Return the (X, Y) coordinate for the center point of the cell that contains the specified text.  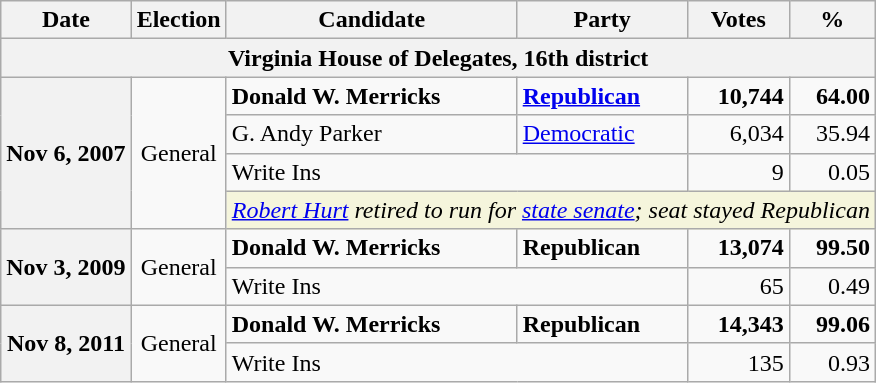
99.50 (832, 248)
Nov 6, 2007 (66, 153)
% (832, 20)
0.49 (832, 286)
6,034 (738, 134)
Candidate (372, 20)
14,343 (738, 324)
Votes (738, 20)
64.00 (832, 96)
0.05 (832, 172)
13,074 (738, 248)
G. Andy Parker (372, 134)
Party (602, 20)
9 (738, 172)
35.94 (832, 134)
Nov 8, 2011 (66, 343)
0.93 (832, 362)
Election (178, 20)
Robert Hurt retired to run for state senate; seat stayed Republican (550, 210)
135 (738, 362)
65 (738, 286)
Nov 3, 2009 (66, 267)
10,744 (738, 96)
Democratic (602, 134)
Date (66, 20)
99.06 (832, 324)
Virginia House of Delegates, 16th district (438, 58)
